Scan for the cell matching the given text and deliver its (X, Y) coordinate at center. 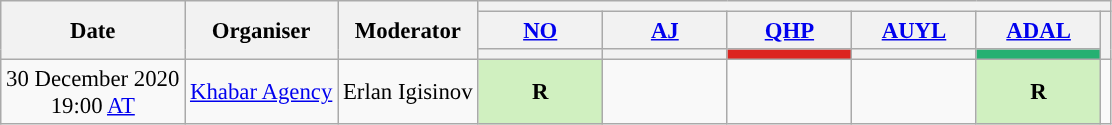
AJ (666, 31)
Khabar Agency (262, 92)
ADAL (1038, 31)
Organiser (262, 30)
NO (540, 31)
Moderator (408, 30)
Erlan Igisinov (408, 92)
QHP (790, 31)
30 December 202019:00 AT (93, 92)
AUYL (914, 31)
Date (93, 30)
